Locate the cell with the specified text and output its [X, Y] center coordinate. 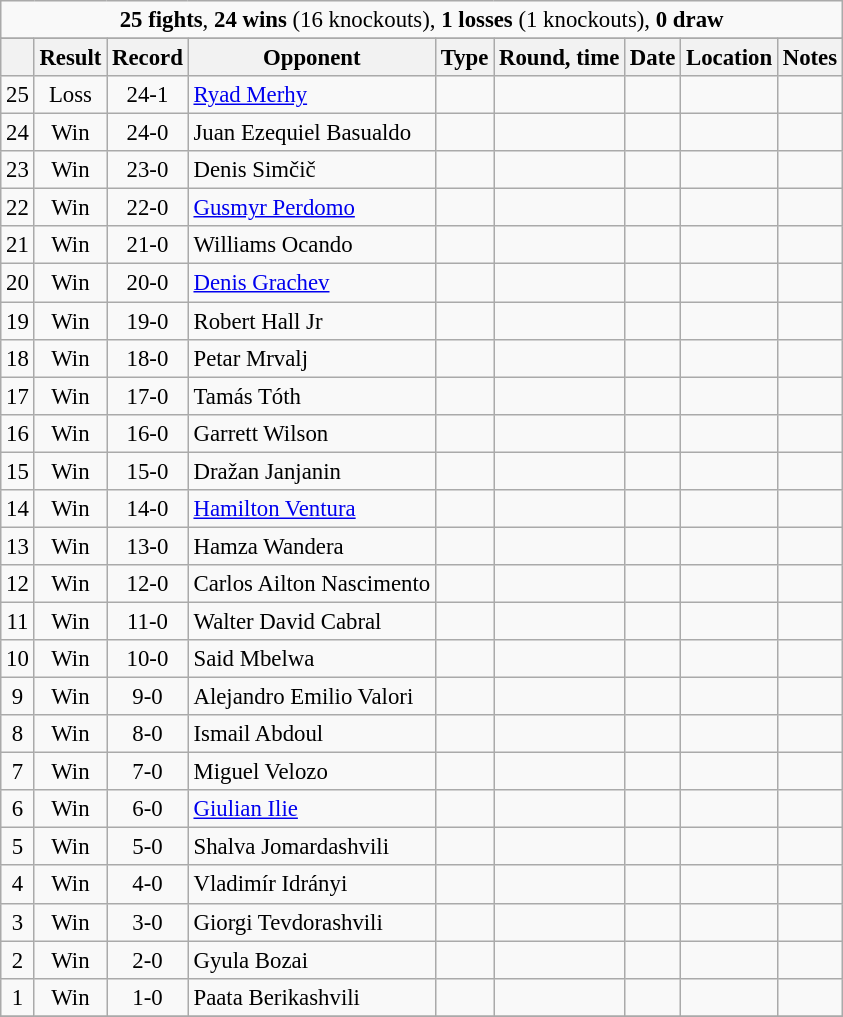
23 [18, 170]
Gusmyr Perdomo [312, 208]
Dražan Janjanin [312, 471]
Gyula Bozai [312, 960]
Giulian Ilie [312, 809]
13-0 [148, 546]
Opponent [312, 58]
Ryad Merhy [312, 95]
4 [18, 885]
Result [70, 58]
10 [18, 659]
7-0 [148, 772]
24-0 [148, 133]
24 [18, 133]
11-0 [148, 621]
Miguel Velozo [312, 772]
Petar Mrvalj [312, 358]
12 [18, 584]
21-0 [148, 245]
25 [18, 95]
Carlos Ailton Nascimento [312, 584]
Said Mbelwa [312, 659]
18 [18, 358]
9 [18, 697]
11 [18, 621]
9-0 [148, 697]
17-0 [148, 396]
Date [653, 58]
5 [18, 847]
Williams Ocando [312, 245]
Juan Ezequiel Basualdo [312, 133]
Walter David Cabral [312, 621]
12-0 [148, 584]
4-0 [148, 885]
19-0 [148, 321]
16 [18, 433]
Giorgi Tevdorashvili [312, 922]
22-0 [148, 208]
22 [18, 208]
5-0 [148, 847]
18-0 [148, 358]
3 [18, 922]
Round, time [560, 58]
1-0 [148, 997]
Hamza Wandera [312, 546]
Ismail Abdoul [312, 734]
13 [18, 546]
14 [18, 509]
Alejandro Emilio Valori [312, 697]
7 [18, 772]
25 fights, 24 wins (16 knockouts), 1 losses (1 knockouts), 0 draw [422, 20]
Vladimír Idrányi [312, 885]
2 [18, 960]
8 [18, 734]
3-0 [148, 922]
6 [18, 809]
Denis Grachev [312, 283]
1 [18, 997]
15-0 [148, 471]
2-0 [148, 960]
14-0 [148, 509]
Garrett Wilson [312, 433]
Record [148, 58]
23-0 [148, 170]
19 [18, 321]
Loss [70, 95]
24-1 [148, 95]
Notes [810, 58]
16-0 [148, 433]
Location [730, 58]
17 [18, 396]
10-0 [148, 659]
Type [464, 58]
8-0 [148, 734]
21 [18, 245]
Denis Simčič [312, 170]
Shalva Jomardashvili [312, 847]
15 [18, 471]
20 [18, 283]
Robert Hall Jr [312, 321]
6-0 [148, 809]
20-0 [148, 283]
Hamilton Ventura [312, 509]
Paata Berikashvili [312, 997]
Tamás Tóth [312, 396]
